Determine the [X, Y] coordinate at the center of the cell enclosing the given text.  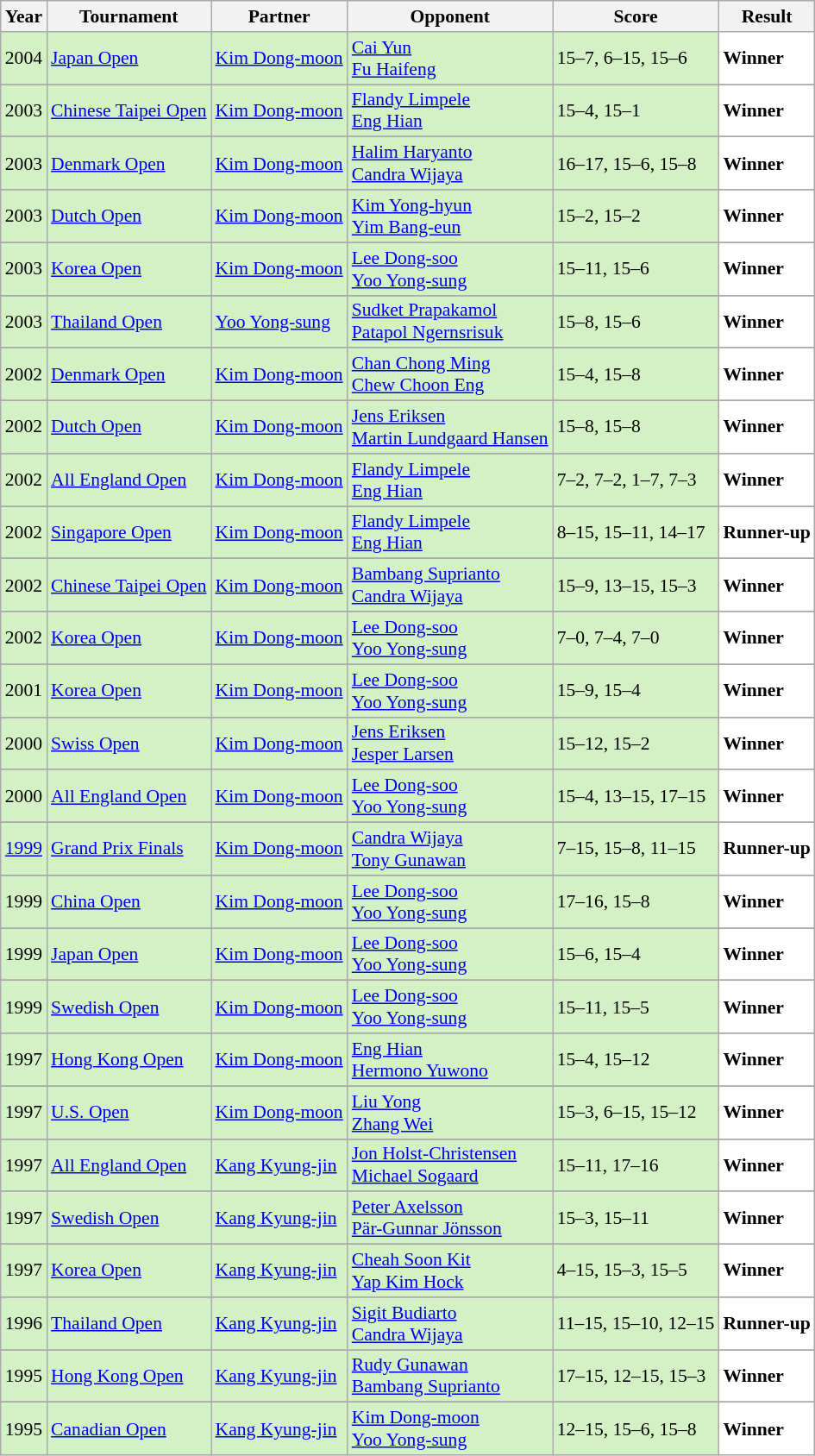
15–11, 15–6 [636, 269]
Sigit Budiarto Candra Wijaya [450, 1323]
15–7, 6–15, 15–6 [636, 59]
16–17, 15–6, 15–8 [636, 164]
17–15, 12–15, 15–3 [636, 1377]
15–8, 15–8 [636, 428]
Kim Yong-hyun Yim Bang-eun [450, 216]
15–4, 15–12 [636, 1059]
Chan Chong Ming Chew Choon Eng [450, 374]
Jon Holst-Christensen Michael Sogaard [450, 1164]
4–15, 15–3, 15–5 [636, 1271]
Yoo Yong-sung [279, 321]
Opponent [450, 16]
Jens Eriksen Martin Lundgaard Hansen [450, 428]
Kim Dong-moon Yoo Yong-sung [450, 1428]
2004 [24, 59]
Candra Wijaya Tony Gunawan [450, 849]
Eng Hian Hermono Yuwono [450, 1059]
China Open [129, 902]
Cheah Soon Kit Yap Kim Hock [450, 1271]
15–4, 13–15, 17–15 [636, 797]
Liu Yong Zhang Wei [450, 1113]
Result [766, 16]
8–15, 15–11, 14–17 [636, 533]
U.S. Open [129, 1113]
Canadian Open [129, 1428]
Sudket Prapakamol Patapol Ngernsrisuk [450, 321]
15–9, 15–4 [636, 690]
11–15, 15–10, 12–15 [636, 1323]
15–3, 15–11 [636, 1218]
7–0, 7–4, 7–0 [636, 638]
Year [24, 16]
15–12, 15–2 [636, 744]
Grand Prix Finals [129, 849]
15–11, 15–5 [636, 1007]
15–4, 15–8 [636, 374]
Jens Eriksen Jesper Larsen [450, 744]
Halim Haryanto Candra Wijaya [450, 164]
2001 [24, 690]
Singapore Open [129, 533]
15–4, 15–1 [636, 110]
Tournament [129, 16]
Cai Yun Fu Haifeng [450, 59]
17–16, 15–8 [636, 902]
Bambang Suprianto Candra Wijaya [450, 585]
15–3, 6–15, 15–12 [636, 1113]
Swiss Open [129, 744]
12–15, 15–6, 15–8 [636, 1428]
7–15, 15–8, 11–15 [636, 849]
15–6, 15–4 [636, 954]
15–9, 13–15, 15–3 [636, 585]
7–2, 7–2, 1–7, 7–3 [636, 480]
15–8, 15–6 [636, 321]
Score [636, 16]
15–11, 17–16 [636, 1164]
Peter Axelsson Pär-Gunnar Jönsson [450, 1218]
1996 [24, 1323]
Partner [279, 16]
Rudy Gunawan Bambang Suprianto [450, 1377]
15–2, 15–2 [636, 216]
